Output the [x, y] coordinate of the center of the cell containing the given text.  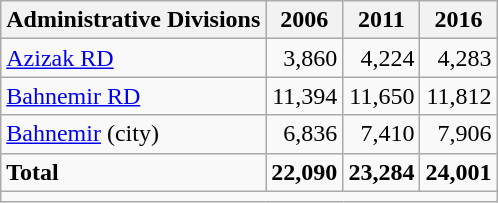
2006 [304, 20]
11,394 [304, 96]
4,283 [458, 58]
11,650 [382, 96]
Administrative Divisions [134, 20]
2016 [458, 20]
24,001 [458, 172]
Total [134, 172]
6,836 [304, 134]
11,812 [458, 96]
3,860 [304, 58]
Azizak RD [134, 58]
Bahnemir (city) [134, 134]
23,284 [382, 172]
22,090 [304, 172]
2011 [382, 20]
7,410 [382, 134]
7,906 [458, 134]
Bahnemir RD [134, 96]
4,224 [382, 58]
